Pinpoint the cell where the given text exists, returning its [x, y] midpoint coordinate. 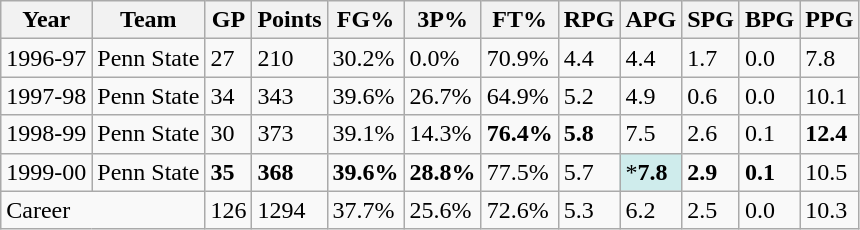
Points [290, 20]
34 [228, 96]
4.9 [651, 96]
30.2% [366, 58]
FT% [520, 20]
7.8 [830, 58]
14.3% [442, 134]
126 [228, 210]
5.3 [589, 210]
1998-99 [46, 134]
5.2 [589, 96]
26.7% [442, 96]
2.6 [711, 134]
10.5 [830, 172]
76.4% [520, 134]
Team [148, 20]
1996-97 [46, 58]
10.1 [830, 96]
0.6 [711, 96]
343 [290, 96]
35 [228, 172]
APG [651, 20]
SPG [711, 20]
PPG [830, 20]
5.8 [589, 134]
*7.8 [651, 172]
1294 [290, 210]
RPG [589, 20]
7.5 [651, 134]
64.9% [520, 96]
5.7 [589, 172]
1.7 [711, 58]
70.9% [520, 58]
BPG [769, 20]
373 [290, 134]
37.7% [366, 210]
368 [290, 172]
39.1% [366, 134]
Year [46, 20]
210 [290, 58]
25.6% [442, 210]
GP [228, 20]
0.0% [442, 58]
2.5 [711, 210]
27 [228, 58]
10.3 [830, 210]
FG% [366, 20]
72.6% [520, 210]
3P% [442, 20]
2.9 [711, 172]
6.2 [651, 210]
12.4 [830, 134]
Career [103, 210]
30 [228, 134]
1999-00 [46, 172]
1997-98 [46, 96]
77.5% [520, 172]
28.8% [442, 172]
